Capture the cell that displays the provided text and extract its (X, Y) central coordinate. 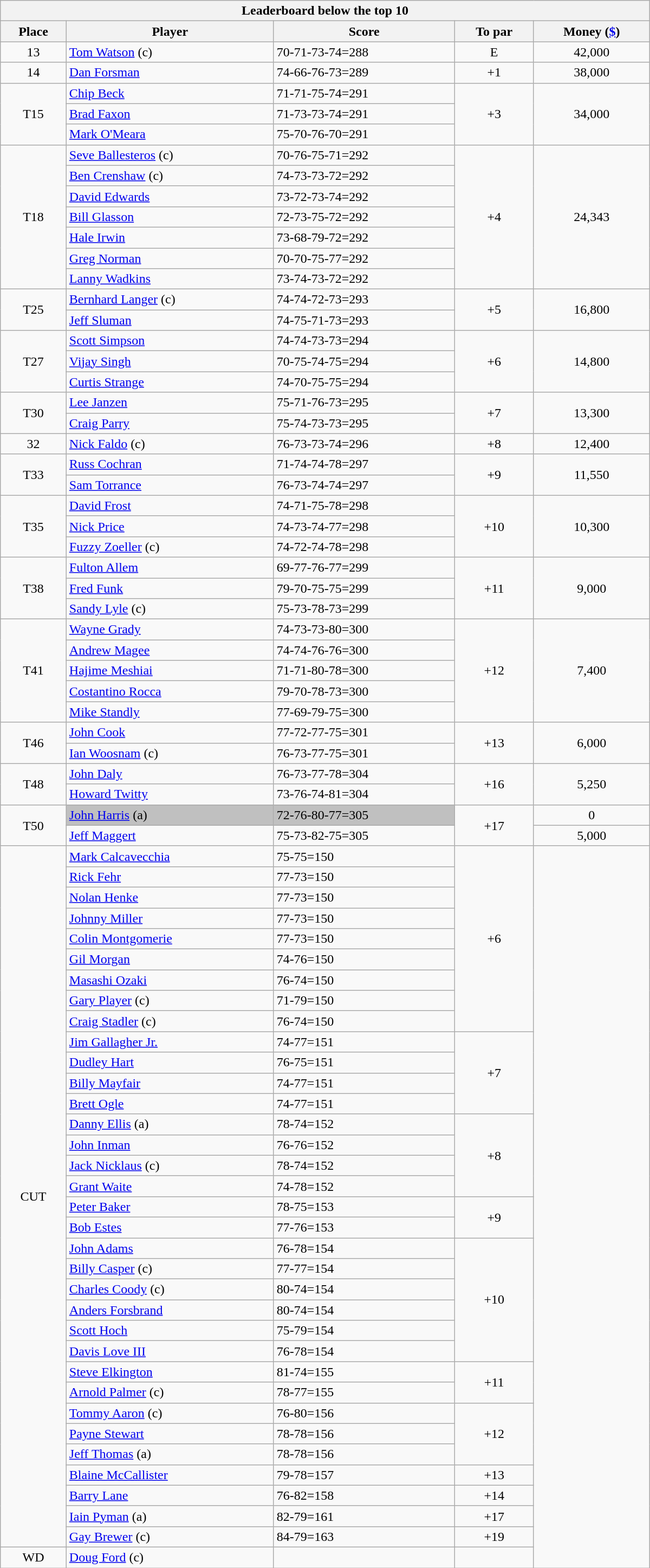
Gary Player (c) (170, 1001)
71-74-74-78=297 (364, 464)
78-75=153 (364, 1207)
Gay Brewer (c) (170, 1537)
74-74-73-73=294 (364, 341)
10,300 (591, 526)
76-82=158 (364, 1495)
73-74-73-72=292 (364, 279)
Colin Montgomerie (170, 939)
Money ($) (591, 31)
77-77=154 (364, 1269)
74-73-73-72=292 (364, 176)
Jim Gallagher Jr. (170, 1042)
E (494, 52)
24,343 (591, 217)
Player (170, 31)
Peter Baker (170, 1207)
Greg Norman (170, 258)
Brett Ogle (170, 1104)
Sandy Lyle (c) (170, 609)
76-76=152 (364, 1145)
Iain Pyman (a) (170, 1516)
+19 (494, 1537)
74-75-71-73=293 (364, 320)
Fuzzy Zoeller (c) (170, 547)
16,800 (591, 310)
Wayne Grady (170, 630)
7,400 (591, 671)
Bernhard Langer (c) (170, 300)
14 (34, 73)
76-73-73-74=296 (364, 444)
75-73-78-73=299 (364, 609)
David Frost (170, 506)
Vijay Singh (170, 361)
+5 (494, 310)
5,000 (591, 835)
Scott Simpson (170, 341)
38,000 (591, 73)
74-71-75-78=298 (364, 506)
42,000 (591, 52)
Billy Mayfair (170, 1083)
Charles Coody (c) (170, 1290)
+4 (494, 217)
Nick Price (170, 526)
73-76-74-81=304 (364, 794)
Craig Parry (170, 423)
John Inman (170, 1145)
70-75-74-75=294 (364, 361)
75-70-76-70=291 (364, 134)
Doug Ford (c) (170, 1557)
71-71-80-78=300 (364, 671)
Leaderboard below the top 10 (325, 11)
13 (34, 52)
73-68-79-72=292 (364, 237)
Masashi Ozaki (170, 980)
76-73-74-74=297 (364, 485)
Bill Glasson (170, 217)
WD (34, 1557)
77-69-79-75=300 (364, 712)
Johnny Miller (170, 918)
Bob Estes (170, 1227)
73-72-73-74=292 (364, 196)
Costantino Rocca (170, 691)
Dan Forsman (170, 73)
6,000 (591, 743)
74-73-74-77=298 (364, 526)
+16 (494, 784)
71-79=150 (364, 1001)
Steve Elkington (170, 1372)
75-79=154 (364, 1331)
+14 (494, 1495)
Davis Love III (170, 1351)
Craig Stadler (c) (170, 1021)
75-71-76-73=295 (364, 403)
70-71-73-74=288 (364, 52)
John Daly (170, 774)
Score (364, 31)
Andrew Magee (170, 650)
Brad Faxon (170, 114)
Chip Beck (170, 93)
74-74-76-76=300 (364, 650)
Place (34, 31)
72-73-75-72=292 (364, 217)
76-73-77-78=304 (364, 774)
76-75=151 (364, 1062)
79-78=157 (364, 1475)
75-74-73-73=295 (364, 423)
77-76=153 (364, 1227)
74-76=150 (364, 960)
John Harris (a) (170, 815)
79-70-75-75=299 (364, 588)
Payne Stewart (170, 1434)
Ian Woosnam (c) (170, 753)
T27 (34, 361)
81-74=155 (364, 1372)
84-79=163 (364, 1537)
71-73-73-74=291 (364, 114)
74-66-76-73=289 (364, 73)
0 (591, 815)
T35 (34, 526)
CUT (34, 1196)
74-78=152 (364, 1186)
Tommy Aaron (c) (170, 1413)
T18 (34, 217)
5,250 (591, 784)
76-80=156 (364, 1413)
Jeff Thomas (a) (170, 1454)
To par (494, 31)
Arnold Palmer (c) (170, 1392)
Scott Hoch (170, 1331)
T33 (34, 475)
+3 (494, 114)
Lee Janzen (170, 403)
Fulton Allem (170, 567)
Nick Faldo (c) (170, 444)
79-70-78-73=300 (364, 691)
75-75=150 (364, 856)
Tom Watson (c) (170, 52)
Mike Standly (170, 712)
70-70-75-77=292 (364, 258)
Anders Forsbrand (170, 1310)
Mark Calcavecchia (170, 856)
74-74-72-73=293 (364, 300)
34,000 (591, 114)
Sam Torrance (170, 485)
Lanny Wadkins (170, 279)
John Cook (170, 733)
John Adams (170, 1248)
74-70-75-75=294 (364, 382)
Nolan Henke (170, 897)
13,300 (591, 413)
Danny Ellis (a) (170, 1124)
12,400 (591, 444)
76-73-77-75=301 (364, 753)
Mark O'Meara (170, 134)
Seve Ballesteros (c) (170, 155)
72-76-80-77=305 (364, 815)
82-79=161 (364, 1516)
Jack Nicklaus (c) (170, 1165)
Grant Waite (170, 1186)
Blaine McCallister (170, 1475)
T15 (34, 114)
Hajime Meshiai (170, 671)
74-72-74-78=298 (364, 547)
T41 (34, 671)
T48 (34, 784)
75-73-82-75=305 (364, 835)
David Edwards (170, 196)
Ben Crenshaw (c) (170, 176)
T46 (34, 743)
69-77-76-77=299 (364, 567)
T38 (34, 588)
Rick Fehr (170, 877)
14,800 (591, 361)
9,000 (591, 588)
32 (34, 444)
Billy Casper (c) (170, 1269)
Barry Lane (170, 1495)
T25 (34, 310)
+1 (494, 73)
77-72-77-75=301 (364, 733)
Jeff Maggert (170, 835)
71-71-75-74=291 (364, 93)
Gil Morgan (170, 960)
70-76-75-71=292 (364, 155)
78-77=155 (364, 1392)
Russ Cochran (170, 464)
74-73-73-80=300 (364, 630)
Hale Irwin (170, 237)
11,550 (591, 475)
T30 (34, 413)
Fred Funk (170, 588)
Howard Twitty (170, 794)
T50 (34, 825)
Dudley Hart (170, 1062)
Curtis Strange (170, 382)
Jeff Sluman (170, 320)
